Extract the (X, Y) coordinate from the center of the cell holding the provided text.  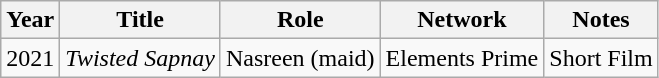
Notes (601, 20)
2021 (30, 58)
Title (140, 20)
Short Film (601, 58)
Nasreen (maid) (300, 58)
Network (462, 20)
Role (300, 20)
Elements Prime (462, 58)
Twisted Sapnay (140, 58)
Year (30, 20)
